Pinpoint the cell where the given text exists, returning its (X, Y) midpoint coordinate. 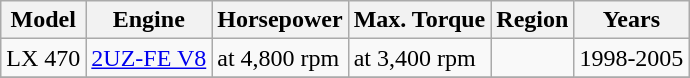
at 4,800 rpm (280, 58)
Region (532, 20)
Engine (149, 20)
1998-2005 (632, 58)
at 3,400 rpm (420, 58)
2UZ-FE V8 (149, 58)
Horsepower (280, 20)
LX 470 (44, 58)
Years (632, 20)
Model (44, 20)
Max. Torque (420, 20)
